Identify which cell holds the provided text, then report its [x, y] central coordinate. 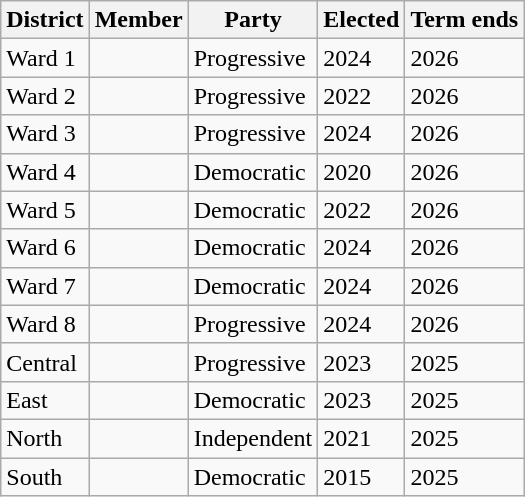
Ward 5 [45, 210]
Central [45, 362]
Ward 8 [45, 324]
Term ends [464, 20]
Party [253, 20]
Ward 7 [45, 286]
East [45, 400]
Independent [253, 438]
Ward 2 [45, 96]
2015 [362, 477]
Member [138, 20]
Ward 3 [45, 134]
Elected [362, 20]
Ward 6 [45, 248]
North [45, 438]
South [45, 477]
2021 [362, 438]
Ward 1 [45, 58]
2020 [362, 172]
District [45, 20]
Ward 4 [45, 172]
